Detect which cell encompasses the target text, then output its [x, y] center coordinate. 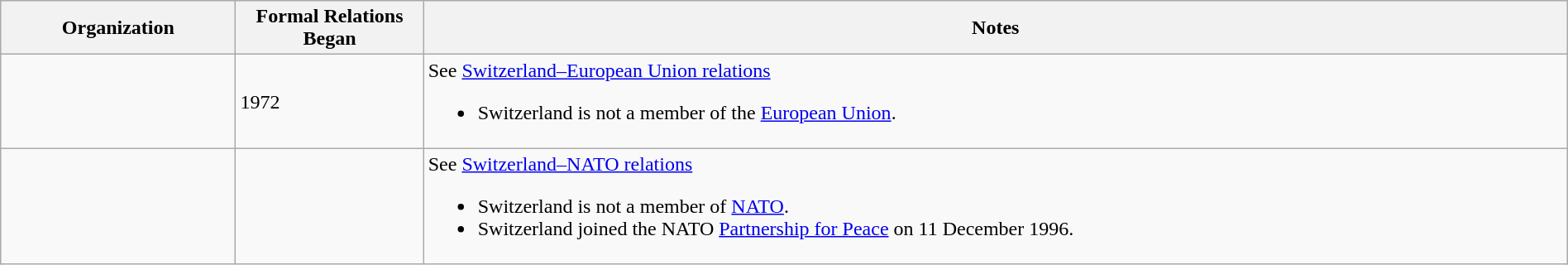
Notes [996, 28]
See Switzerland–NATO relationsSwitzerland is not a member of NATO.Switzerland joined the NATO Partnership for Peace on 11 December 1996. [996, 206]
Formal Relations Began [329, 28]
Organization [118, 28]
See Switzerland–European Union relationsSwitzerland is not a member of the European Union. [996, 101]
1972 [329, 101]
